Pinpoint the cell where the given text exists, returning its (x, y) midpoint coordinate. 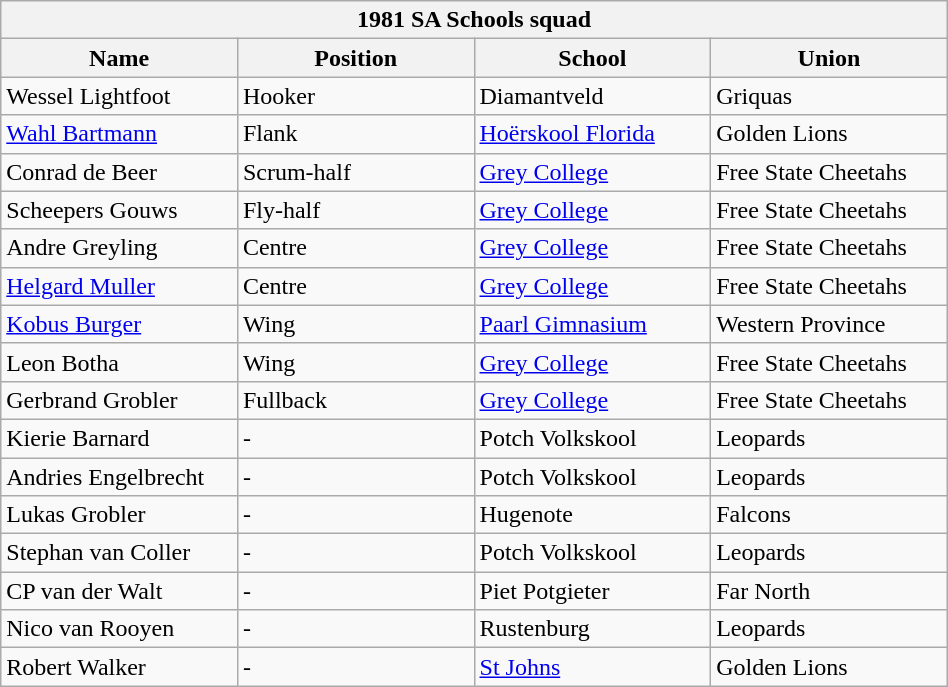
School (592, 58)
Piet Potgieter (592, 591)
Paarl Gimnasium (592, 324)
Union (830, 58)
Name (120, 58)
Lukas Grobler (120, 515)
Position (356, 58)
Wahl Bartmann (120, 134)
Stephan van Coller (120, 553)
Nico van Rooyen (120, 629)
Andre Greyling (120, 248)
Scrum-half (356, 172)
Helgard Muller (120, 286)
Wessel Lightfoot (120, 96)
St Johns (592, 667)
Kierie Barnard (120, 438)
Rustenburg (592, 629)
Hooker (356, 96)
Fullback (356, 400)
Andries Engelbrecht (120, 477)
Kobus Burger (120, 324)
Hugenote (592, 515)
Flank (356, 134)
Hoërskool Florida (592, 134)
Griquas (830, 96)
CP van der Walt (120, 591)
Western Province (830, 324)
Scheepers Gouws (120, 210)
Gerbrand Grobler (120, 400)
Robert Walker (120, 667)
Falcons (830, 515)
Leon Botha (120, 362)
Diamantveld (592, 96)
Far North (830, 591)
1981 SA Schools squad (474, 20)
Fly-half (356, 210)
Conrad de Beer (120, 172)
